Detect which cell encompasses the target text, then output its [x, y] center coordinate. 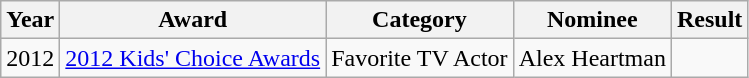
Year [30, 20]
2012 Kids' Choice Awards [193, 58]
Alex Heartman [592, 58]
Nominee [592, 20]
Category [420, 20]
Result [709, 20]
Favorite TV Actor [420, 58]
Award [193, 20]
2012 [30, 58]
